Return the [X, Y] coordinate for the center point of the cell that contains the specified text.  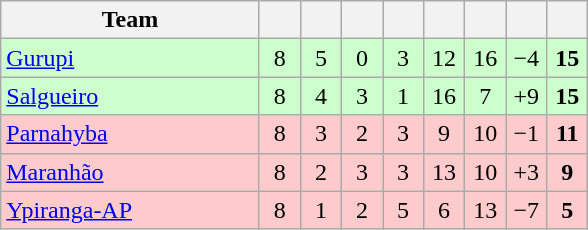
Ypiranga-AP [130, 210]
7 [486, 96]
0 [362, 58]
6 [444, 210]
Gurupi [130, 58]
+9 [526, 96]
−4 [526, 58]
+3 [526, 172]
Salgueiro [130, 96]
4 [320, 96]
Parnahyba [130, 134]
Maranhão [130, 172]
Team [130, 20]
−7 [526, 210]
−1 [526, 134]
11 [568, 134]
12 [444, 58]
